Detect which cell encompasses the target text, then output its (X, Y) center coordinate. 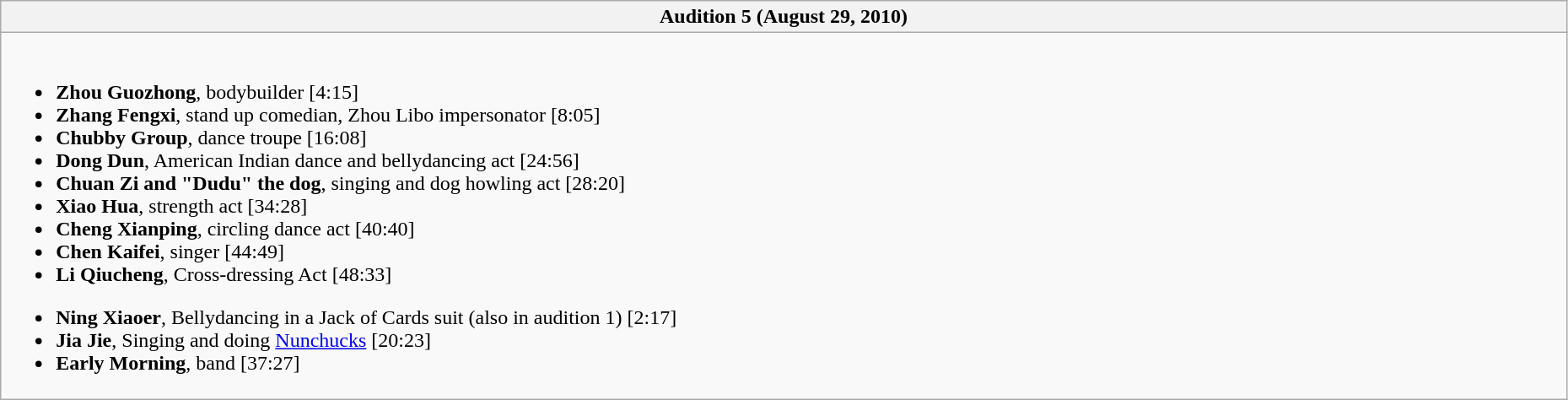
Audition 5 (August 29, 2010) (784, 17)
